Pinpoint the cell where the given text exists, returning its [x, y] midpoint coordinate. 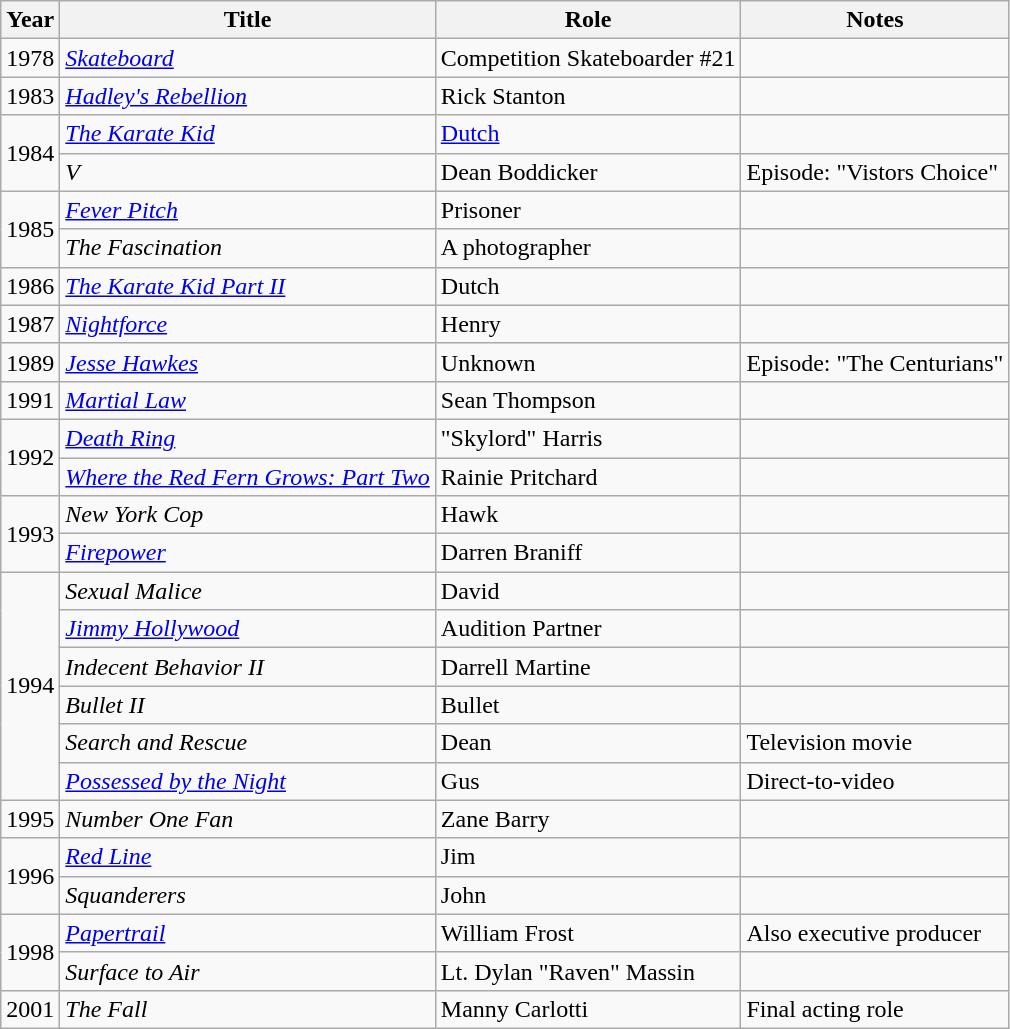
Henry [588, 324]
Squanderers [248, 895]
Papertrail [248, 933]
Darren Braniff [588, 553]
Zane Barry [588, 819]
Competition Skateboarder #21 [588, 58]
The Karate Kid [248, 134]
1989 [30, 362]
The Karate Kid Part II [248, 286]
Jesse Hawkes [248, 362]
New York Cop [248, 515]
Television movie [875, 743]
Bullet II [248, 705]
Year [30, 20]
Firepower [248, 553]
1983 [30, 96]
1992 [30, 457]
Gus [588, 781]
1994 [30, 686]
Possessed by the Night [248, 781]
Episode: "The Centurians" [875, 362]
1978 [30, 58]
Fever Pitch [248, 210]
Number One Fan [248, 819]
Jim [588, 857]
Where the Red Fern Grows: Part Two [248, 477]
Sean Thompson [588, 400]
1998 [30, 952]
Manny Carlotti [588, 1009]
A photographer [588, 248]
V [248, 172]
Title [248, 20]
"Skylord" Harris [588, 438]
The Fascination [248, 248]
Dean [588, 743]
Search and Rescue [248, 743]
Darrell Martine [588, 667]
David [588, 591]
Death Ring [248, 438]
2001 [30, 1009]
Audition Partner [588, 629]
Lt. Dylan "Raven" Massin [588, 971]
Indecent Behavior II [248, 667]
1984 [30, 153]
Direct-to-video [875, 781]
Martial Law [248, 400]
Rick Stanton [588, 96]
1985 [30, 229]
Red Line [248, 857]
Rainie Pritchard [588, 477]
Sexual Malice [248, 591]
Nightforce [248, 324]
1986 [30, 286]
Hawk [588, 515]
Surface to Air [248, 971]
The Fall [248, 1009]
Role [588, 20]
Prisoner [588, 210]
John [588, 895]
1987 [30, 324]
Also executive producer [875, 933]
Unknown [588, 362]
Notes [875, 20]
Skateboard [248, 58]
1993 [30, 534]
Jimmy Hollywood [248, 629]
1995 [30, 819]
Dean Boddicker [588, 172]
1991 [30, 400]
Final acting role [875, 1009]
1996 [30, 876]
Episode: "Vistors Choice" [875, 172]
William Frost [588, 933]
Hadley's Rebellion [248, 96]
Bullet [588, 705]
